Scan for the cell matching the given text and deliver its (x, y) coordinate at center. 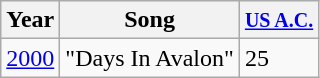
25 (278, 58)
Year (30, 20)
2000 (30, 58)
US A.C. (278, 20)
Song (150, 20)
"Days In Avalon" (150, 58)
